Return the (X, Y) coordinate for the center point of the cell that contains the specified text.  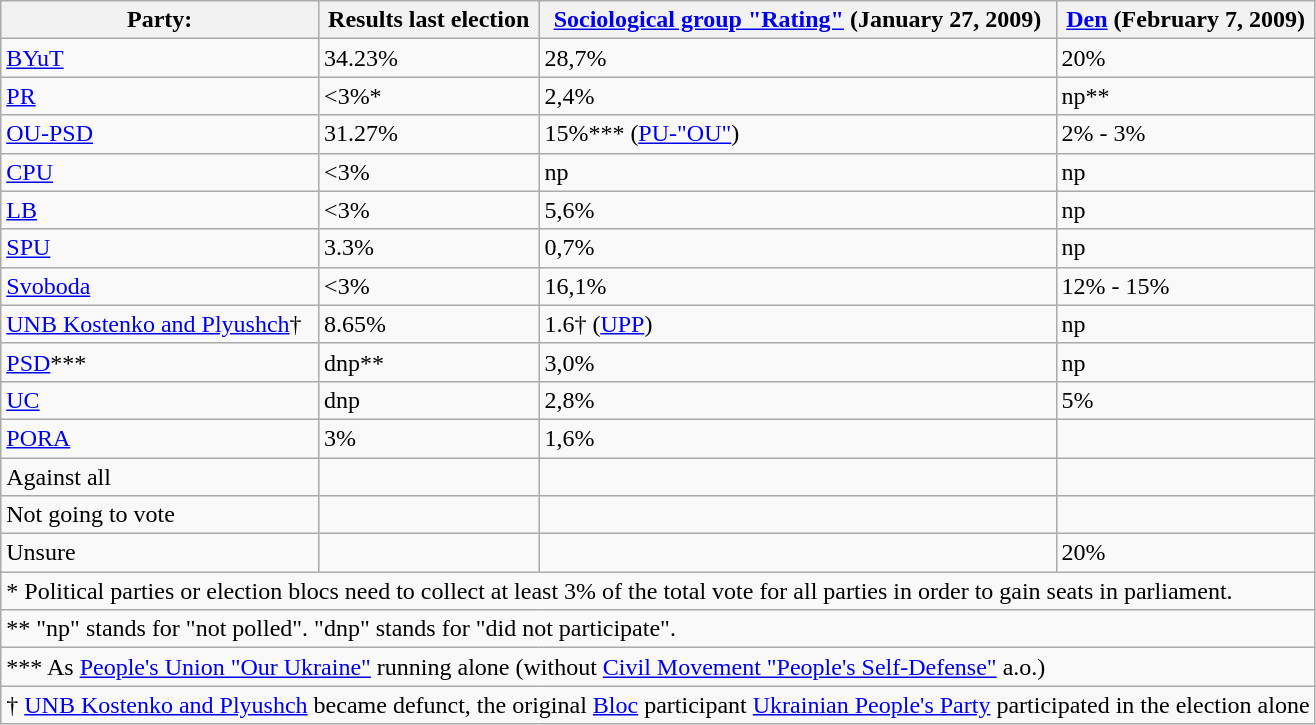
OU-PSD (160, 134)
Sociological group "Rating" (January 27, 2009) (798, 20)
3% (429, 438)
UC (160, 400)
BYuT (160, 58)
PORA (160, 438)
<3%* (429, 96)
PR (160, 96)
Not going to vote (160, 515)
Against all (160, 477)
Results last election (429, 20)
*** As People's Union "Our Ukraine" running alone (without Civil Movement "People's Self-Defense" a.o.) (658, 667)
Den (February 7, 2009) (1186, 20)
SPU (160, 248)
5% (1186, 400)
Unsure (160, 553)
* Political parties or election blocs need to collect at least 3% of the total vote for all parties in order to gain seats in parliament. (658, 591)
LB (160, 210)
1,6% (798, 438)
12% - 15% (1186, 286)
PSD*** (160, 362)
3,0% (798, 362)
Party: (160, 20)
2,8% (798, 400)
31.27% (429, 134)
15%*** (PU-"OU") (798, 134)
1.6† (UPP) (798, 324)
0,7% (798, 248)
** "np" stands for "not polled". "dnp" stands for "did not participate". (658, 629)
8.65% (429, 324)
UNB Kostenko and Plyushch† (160, 324)
34.23% (429, 58)
3.3% (429, 248)
np** (1186, 96)
16,1% (798, 286)
dnp (429, 400)
28,7% (798, 58)
dnp** (429, 362)
2,4% (798, 96)
CPU (160, 172)
Svoboda (160, 286)
5,6% (798, 210)
† UNB Kostenko and Plyushch became defunct, the original Bloc participant Ukrainian People's Party participated in the election alone (658, 705)
2% - 3% (1186, 134)
